Find where the given text appears and provide that cell's center as (x, y) coordinate. 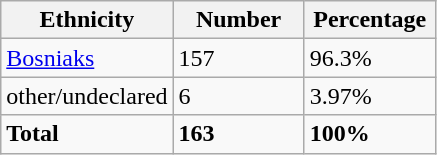
100% (370, 134)
3.97% (370, 96)
Bosniaks (87, 58)
Percentage (370, 20)
6 (238, 96)
157 (238, 58)
163 (238, 134)
Ethnicity (87, 20)
96.3% (370, 58)
Total (87, 134)
other/undeclared (87, 96)
Number (238, 20)
